Pinpoint the cell where the given text exists, returning its [X, Y] midpoint coordinate. 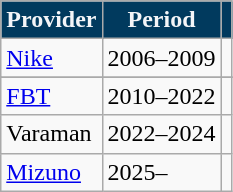
2025– [162, 172]
2006–2009 [162, 58]
2022–2024 [162, 134]
Nike [52, 58]
Period [162, 20]
2010–2022 [162, 96]
Varaman [52, 134]
Mizuno [52, 172]
FBT [52, 96]
Provider [52, 20]
